Capture the cell that displays the provided text and extract its (x, y) central coordinate. 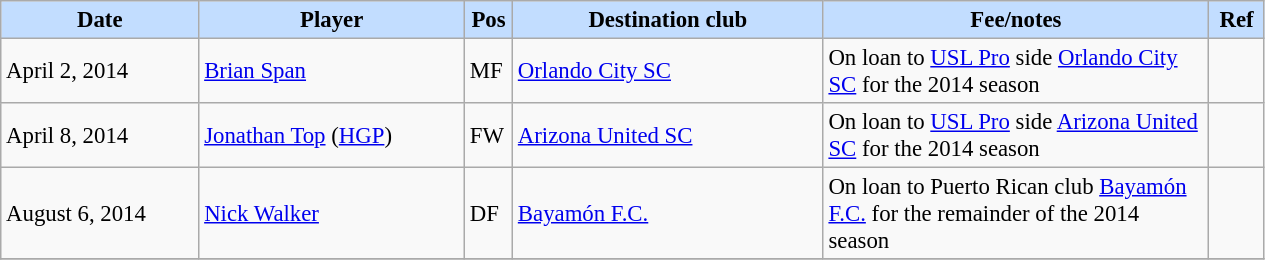
DF (488, 214)
Nick Walker (332, 214)
Brian Span (332, 72)
Fee/notes (1016, 20)
FW (488, 136)
Pos (488, 20)
April 2, 2014 (100, 72)
August 6, 2014 (100, 214)
Bayamón F.C. (668, 214)
On loan to USL Pro side Orlando City SC for the 2014 season (1016, 72)
Jonathan Top (HGP) (332, 136)
On loan to Puerto Rican club Bayamón F.C. for the remainder of the 2014 season (1016, 214)
Orlando City SC (668, 72)
Arizona United SC (668, 136)
On loan to USL Pro side Arizona United SC for the 2014 season (1016, 136)
Date (100, 20)
Player (332, 20)
Ref (1237, 20)
MF (488, 72)
Destination club (668, 20)
April 8, 2014 (100, 136)
